From the cell containing the given text, extract its center point as (X, Y) coordinate. 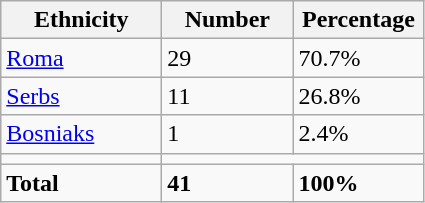
Serbs (82, 96)
41 (228, 183)
1 (228, 134)
Ethnicity (82, 20)
Total (82, 183)
Percentage (358, 20)
11 (228, 96)
29 (228, 58)
Number (228, 20)
2.4% (358, 134)
70.7% (358, 58)
100% (358, 183)
Roma (82, 58)
Bosniaks (82, 134)
26.8% (358, 96)
